From the cell containing the given text, extract its center point as (X, Y) coordinate. 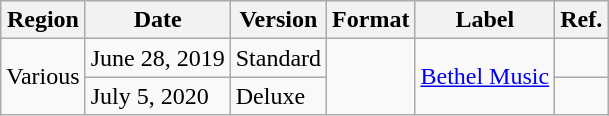
Region (43, 20)
Ref. (582, 20)
Bethel Music (485, 77)
Label (485, 20)
July 5, 2020 (158, 96)
June 28, 2019 (158, 58)
Standard (278, 58)
Format (371, 20)
Date (158, 20)
Version (278, 20)
Deluxe (278, 96)
Various (43, 77)
